Determine the (X, Y) coordinate at the center of the cell enclosing the given text.  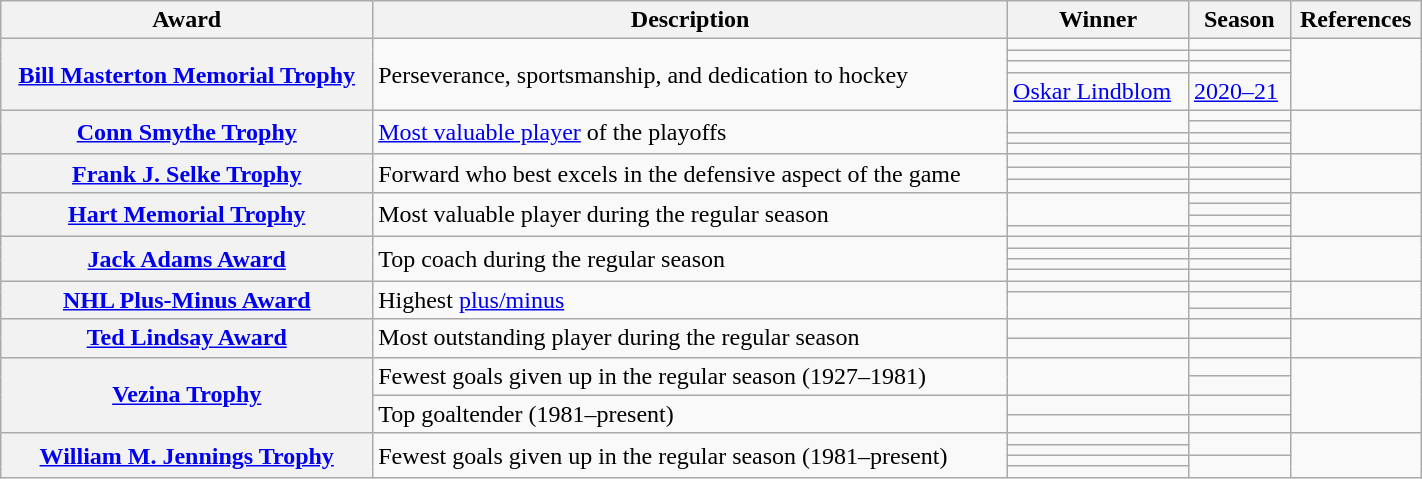
Ted Lindsay Award (187, 338)
Award (187, 20)
Top goaltender (1981–present) (690, 414)
William M. Jennings Trophy (187, 455)
Conn Smythe Trophy (187, 132)
Fewest goals given up in the regular season (1981–present) (690, 455)
Oskar Lindblom (1098, 91)
Perseverance, sportsmanship, and dedication to hockey (690, 74)
Most outstanding player during the regular season (690, 338)
Frank J. Selke Trophy (187, 173)
Winner (1098, 20)
Season (1239, 20)
Bill Masterton Memorial Trophy (187, 74)
2020–21 (1239, 91)
Top coach during the regular season (690, 259)
Jack Adams Award (187, 259)
Most valuable player of the playoffs (690, 132)
Most valuable player during the regular season (690, 214)
Highest plus/minus (690, 300)
Forward who best excels in the defensive aspect of the game (690, 173)
Description (690, 20)
References (1356, 20)
Fewest goals given up in the regular season (1927–1981) (690, 376)
NHL Plus-Minus Award (187, 300)
Hart Memorial Trophy (187, 214)
Vezina Trophy (187, 395)
